Determine the [x, y] coordinate at the center of the cell enclosing the given text.  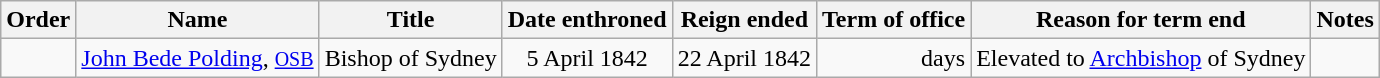
Bishop of Sydney [410, 58]
Elevated to Archbishop of Sydney [1141, 58]
5 April 1842 [587, 58]
Reason for term end [1141, 20]
Order [38, 20]
Notes [1345, 20]
Title [410, 20]
Reign ended [744, 20]
Date enthroned [587, 20]
John Bede Polding, OSB [198, 58]
Name [198, 20]
days [894, 58]
22 April 1842 [744, 58]
Term of office [894, 20]
